Find where the given text appears and provide that cell's center as [X, Y] coordinate. 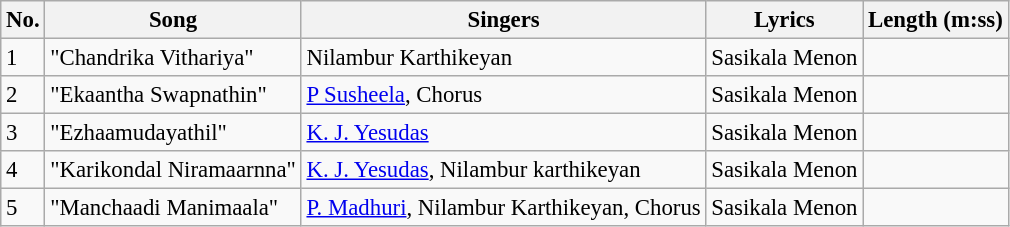
K. J. Yesudas [504, 133]
5 [23, 208]
"Karikondal Niramaarnna" [173, 170]
Nilambur Karthikeyan [504, 58]
Song [173, 20]
"Ezhaamudayathil" [173, 133]
4 [23, 170]
"Ekaantha Swapnathin" [173, 95]
P. Madhuri, Nilambur Karthikeyan, Chorus [504, 208]
K. J. Yesudas, Nilambur karthikeyan [504, 170]
No. [23, 20]
"Chandrika Vithariya" [173, 58]
P Susheela, Chorus [504, 95]
"Manchaadi Manimaala" [173, 208]
Lyrics [784, 20]
3 [23, 133]
2 [23, 95]
Length (m:ss) [936, 20]
Singers [504, 20]
1 [23, 58]
